Capture the cell that displays the provided text and extract its [X, Y] central coordinate. 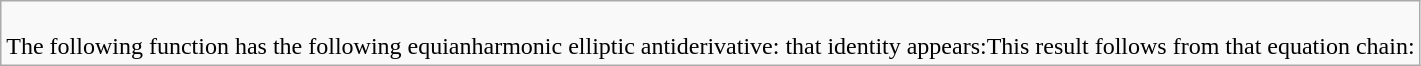
The following function has the following equianharmonic elliptic antiderivative: that identity appears:This result follows from that equation chain: [710, 34]
